Extract the (x, y) coordinate from the center of the cell holding the provided text.  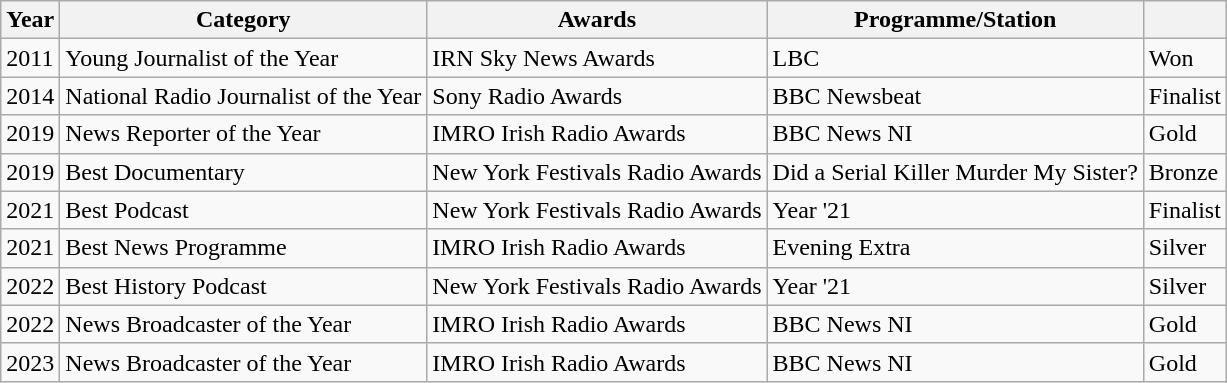
Young Journalist of the Year (244, 58)
2011 (30, 58)
Best News Programme (244, 248)
LBC (955, 58)
IRN Sky News Awards (597, 58)
2014 (30, 96)
Bronze (1184, 172)
Won (1184, 58)
Evening Extra (955, 248)
News Reporter of the Year (244, 134)
2023 (30, 362)
BBC Newsbeat (955, 96)
Did a Serial Killer Murder My Sister? (955, 172)
Sony Radio Awards (597, 96)
Programme/Station (955, 20)
Best History Podcast (244, 286)
Year (30, 20)
Awards (597, 20)
Best Podcast (244, 210)
National Radio Journalist of the Year (244, 96)
Category (244, 20)
Best Documentary (244, 172)
